Identify which cell holds the provided text, then report its (x, y) central coordinate. 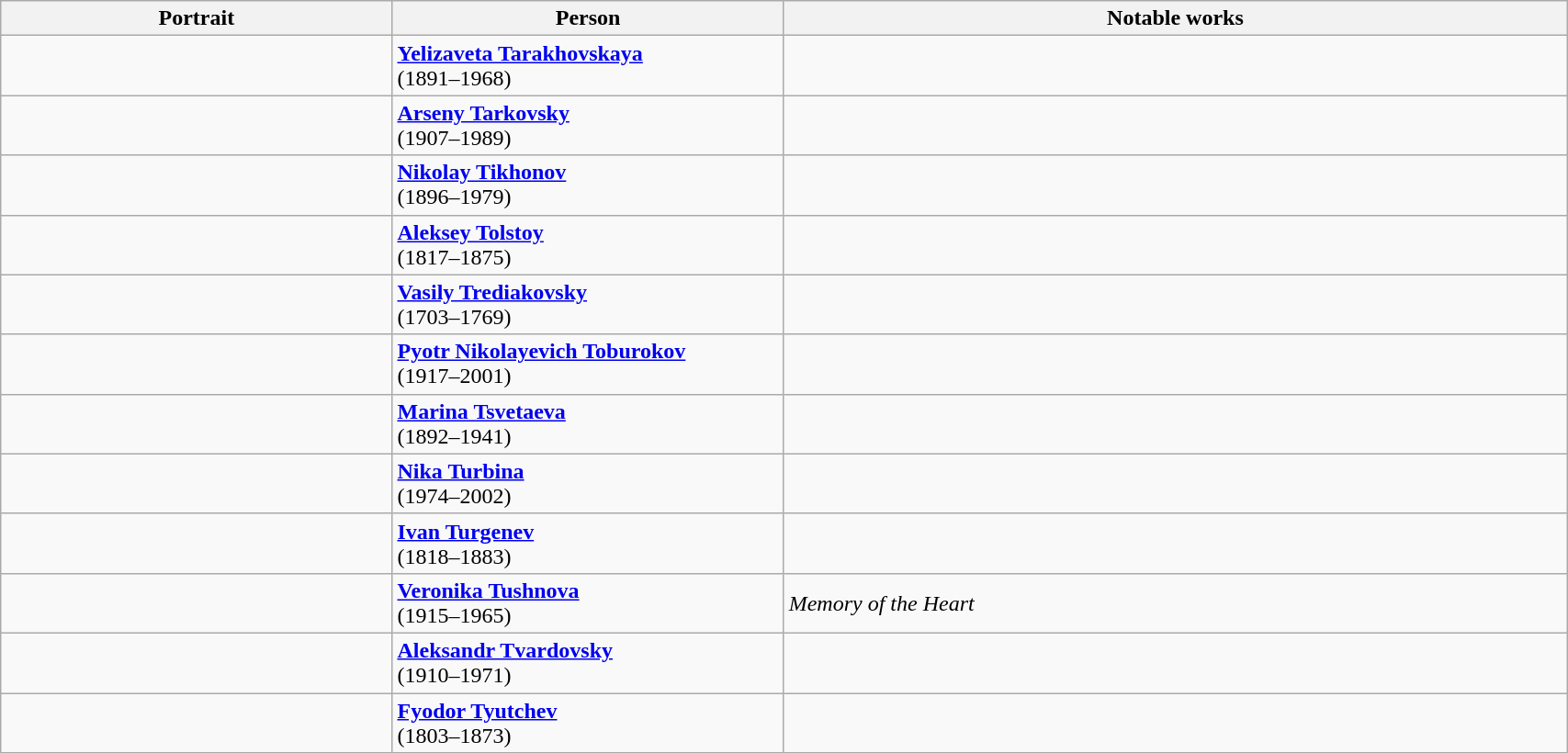
Veronika Tushnova (1915–1965) (588, 602)
Memory of the Heart (1175, 602)
Person (588, 18)
Notable works (1175, 18)
Aleksandr Tvardovsky (1910–1971) (588, 663)
Nikolay Tikhonov (1896–1979) (588, 185)
Pyotr Nikolayevich Toburokov (1917–2001) (588, 364)
Nika Turbina(1974–2002) (588, 483)
Aleksey Tolstoy (1817–1875) (588, 244)
Arseny Tarkovsky (1907–1989) (588, 125)
Vasily Trediakovsky (1703–1769) (588, 305)
Fyodor Tyutchev (1803–1873) (588, 722)
Yelizaveta Tarakhovskaya (1891–1968) (588, 66)
Ivan Turgenev (1818–1883) (588, 544)
Portrait (197, 18)
Marina Tsvetaeva (1892–1941) (588, 424)
